Search for the cell housing the specified text and yield its (X, Y) center coordinate. 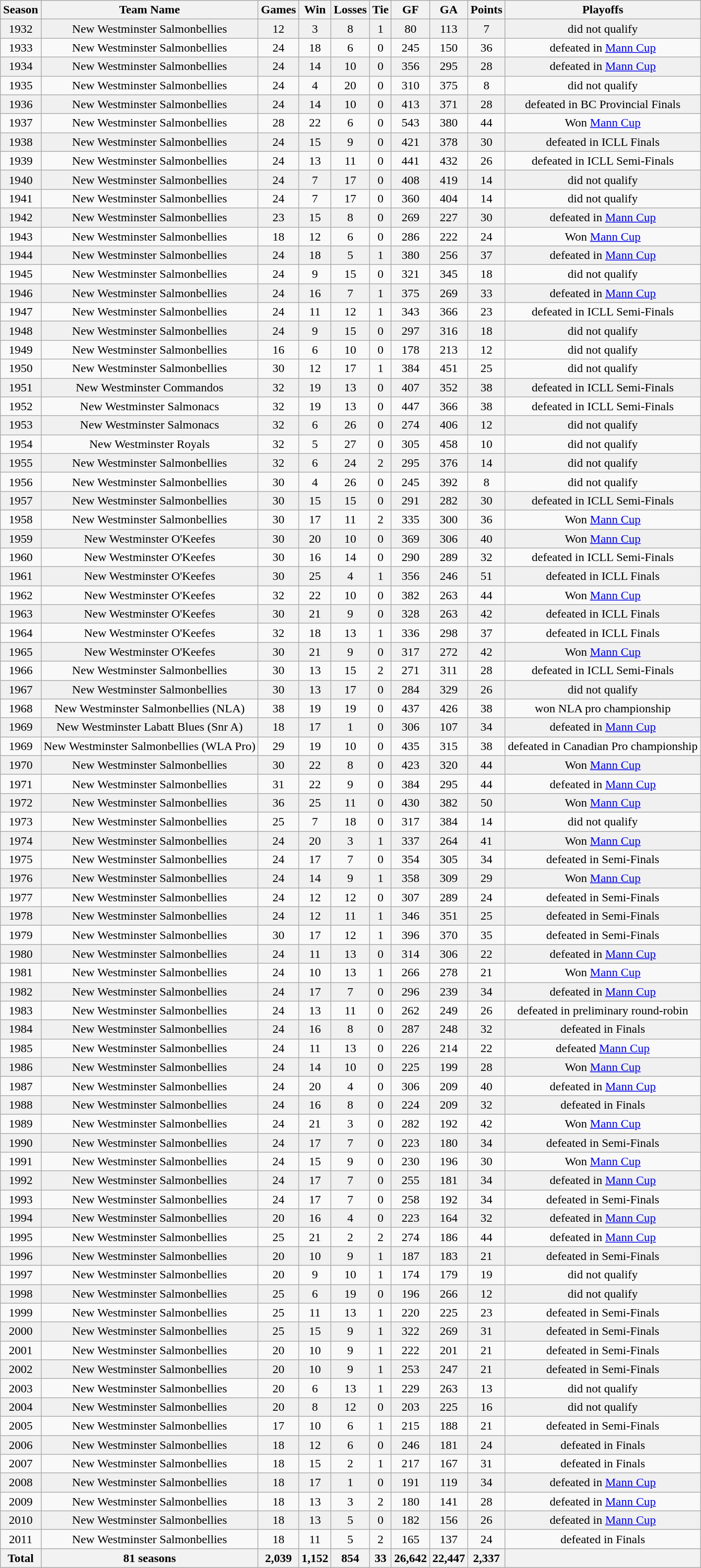
107 (448, 727)
51 (486, 576)
1987 (21, 1086)
1957 (21, 501)
1983 (21, 1010)
447 (411, 406)
2,039 (278, 1558)
150 (448, 48)
316 (448, 331)
543 (411, 123)
220 (411, 1313)
310 (411, 85)
358 (411, 878)
337 (411, 841)
343 (411, 312)
Team Name (149, 10)
307 (411, 897)
297 (411, 331)
New Westminster Salmonbellies (WLA Pro) (149, 746)
Win (315, 10)
1953 (21, 425)
451 (448, 369)
1990 (21, 1142)
437 (411, 708)
378 (448, 142)
1944 (21, 255)
1994 (21, 1218)
Season (21, 10)
1937 (21, 123)
188 (448, 1426)
226 (411, 1048)
1935 (21, 85)
854 (350, 1558)
1961 (21, 576)
187 (411, 1256)
1939 (21, 161)
Playoffs (603, 10)
1934 (21, 66)
404 (448, 198)
2001 (21, 1350)
248 (448, 1029)
258 (411, 1199)
41 (486, 841)
2000 (21, 1331)
2003 (21, 1388)
1947 (21, 312)
1962 (21, 595)
80 (411, 29)
370 (448, 935)
1940 (21, 180)
419 (448, 180)
278 (448, 973)
81 seasons (149, 1558)
1959 (21, 538)
256 (448, 255)
315 (448, 746)
1977 (21, 897)
272 (448, 652)
321 (411, 274)
1993 (21, 1199)
1976 (21, 878)
167 (448, 1464)
392 (448, 482)
1954 (21, 444)
2,337 (486, 1558)
1933 (21, 48)
247 (448, 1369)
203 (411, 1407)
186 (448, 1237)
264 (448, 841)
183 (448, 1256)
1979 (21, 935)
1936 (21, 104)
defeated in BC Provincial Finals (603, 104)
224 (411, 1105)
376 (448, 463)
1968 (21, 708)
Games (278, 10)
164 (448, 1218)
369 (411, 538)
441 (411, 161)
156 (448, 1520)
271 (411, 671)
1991 (21, 1162)
1995 (21, 1237)
432 (448, 161)
174 (411, 1275)
165 (411, 1539)
1999 (21, 1313)
1951 (21, 387)
defeated Mann Cup (603, 1048)
320 (448, 765)
1985 (21, 1048)
27 (350, 444)
GA (448, 10)
214 (448, 1048)
New Westminster Commandos (149, 387)
227 (448, 217)
296 (411, 992)
290 (411, 558)
1958 (21, 519)
1952 (21, 406)
New Westminster Labatt Blues (Snr A) (149, 727)
1938 (21, 142)
300 (448, 519)
239 (448, 992)
1972 (21, 803)
179 (448, 1275)
351 (448, 916)
335 (411, 519)
Points (486, 10)
2002 (21, 1369)
Tie (381, 10)
329 (448, 690)
213 (448, 350)
345 (448, 274)
286 (411, 237)
50 (486, 803)
137 (448, 1539)
413 (411, 104)
1988 (21, 1105)
262 (411, 1010)
1941 (21, 198)
New Westminster Royals (149, 444)
396 (411, 935)
119 (448, 1483)
426 (448, 708)
360 (411, 198)
346 (411, 916)
182 (411, 1520)
2004 (21, 1407)
1956 (21, 482)
2010 (21, 1520)
1943 (21, 237)
22,447 (448, 1558)
201 (448, 1350)
371 (448, 104)
2008 (21, 1483)
309 (448, 878)
423 (411, 765)
defeated in preliminary round-robin (603, 1010)
352 (448, 387)
defeated in Canadian Pro championship (603, 746)
1,152 (315, 1558)
1963 (21, 614)
255 (411, 1181)
328 (411, 614)
1975 (21, 860)
1955 (21, 463)
191 (411, 1483)
435 (411, 746)
354 (411, 860)
430 (411, 803)
314 (411, 954)
1973 (21, 821)
215 (411, 1426)
249 (448, 1010)
1996 (21, 1256)
1986 (21, 1067)
1942 (21, 217)
1965 (21, 652)
Total (21, 1558)
26,642 (411, 1558)
287 (411, 1029)
408 (411, 180)
1932 (21, 29)
141 (448, 1502)
284 (411, 690)
1982 (21, 992)
1964 (21, 633)
2007 (21, 1464)
1960 (21, 558)
298 (448, 633)
1948 (21, 331)
322 (411, 1331)
1971 (21, 784)
1997 (21, 1275)
1998 (21, 1294)
199 (448, 1067)
1984 (21, 1029)
New Westminster Salmonbellies (NLA) (149, 708)
2006 (21, 1445)
336 (411, 633)
1946 (21, 293)
GF (411, 10)
1989 (21, 1124)
won NLA pro championship (603, 708)
1967 (21, 690)
1966 (21, 671)
1950 (21, 369)
178 (411, 350)
35 (486, 935)
229 (411, 1388)
2009 (21, 1502)
113 (448, 29)
Losses (350, 10)
1949 (21, 350)
458 (448, 444)
1978 (21, 916)
421 (411, 142)
1970 (21, 765)
311 (448, 671)
407 (411, 387)
2005 (21, 1426)
406 (448, 425)
1980 (21, 954)
217 (411, 1464)
2011 (21, 1539)
253 (411, 1369)
1981 (21, 973)
1974 (21, 841)
230 (411, 1162)
1992 (21, 1181)
1945 (21, 274)
291 (411, 501)
